Identify which cell holds the provided text, then report its (X, Y) central coordinate. 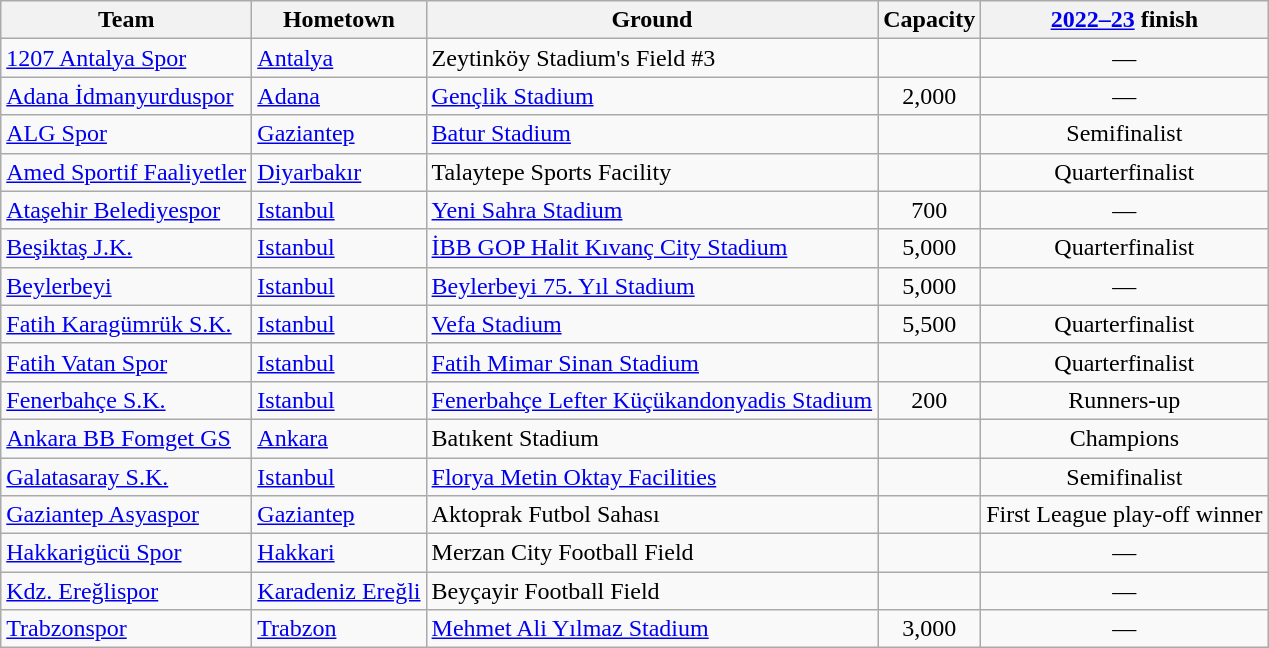
Fatih Vatan Spor (126, 362)
First League play-off winner (1124, 515)
2,000 (930, 96)
Trabzon (339, 629)
ALG Spor (126, 134)
Merzan City Football Field (652, 553)
Batıkent Stadium (652, 438)
Fenerbahçe Lefter Küçükandonyadis Stadium (652, 400)
İBB GOP Halit Kıvanç City Stadium (652, 248)
200 (930, 400)
Runners-up (1124, 400)
Amed Sportif Faaliyetler (126, 172)
Gençlik Stadium (652, 96)
Beylerbeyi 75. Yıl Stadium (652, 286)
Hakkari (339, 553)
Beyçayir Football Field (652, 591)
Kdz. Ereğlispor (126, 591)
1207 Antalya Spor (126, 58)
2022–23 finish (1124, 20)
Gaziantep Asyaspor (126, 515)
Zeytinköy Stadium's Field #3 (652, 58)
5,500 (930, 324)
Fatih Karagümrük S.K. (126, 324)
Diyarbakır (339, 172)
Team (126, 20)
Galatasaray S.K. (126, 477)
Ankara (339, 438)
Champions (1124, 438)
Florya Metin Oktay Facilities (652, 477)
Vefa Stadium (652, 324)
Yeni Sahra Stadium (652, 210)
Beylerbeyi (126, 286)
Karadeniz Ereğli (339, 591)
3,000 (930, 629)
Mehmet Ali Yılmaz Stadium (652, 629)
Trabzonspor (126, 629)
Fenerbahçe S.K. (126, 400)
Adana İdmanyurduspor (126, 96)
Ankara BB Fomget GS (126, 438)
Hometown (339, 20)
Adana (339, 96)
Beşiktaş J.K. (126, 248)
Capacity (930, 20)
Talaytepe Sports Facility (652, 172)
Ground (652, 20)
700 (930, 210)
Hakkarigücü Spor (126, 553)
Fatih Mimar Sinan Stadium (652, 362)
Ataşehir Belediyespor (126, 210)
Aktoprak Futbol Sahası (652, 515)
Batur Stadium (652, 134)
Antalya (339, 58)
